Capture the cell that displays the provided text and extract its (x, y) central coordinate. 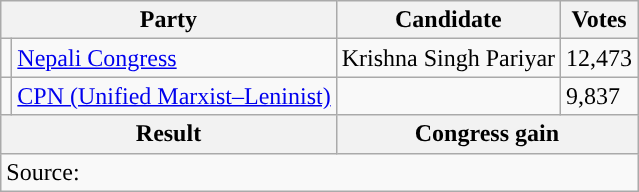
Source: (320, 172)
9,837 (600, 96)
12,473 (600, 58)
Congress gain (486, 134)
Result (168, 134)
Votes (600, 20)
Candidate (448, 20)
Krishna Singh Pariyar (448, 58)
CPN (Unified Marxist–Leninist) (174, 96)
Party (168, 20)
Nepali Congress (174, 58)
